For the text-containing cell, return its midpoint in [x, y] coordinate format. 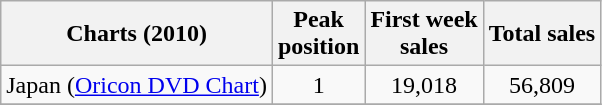
Total sales [542, 34]
56,809 [542, 85]
1 [318, 85]
Japan (Oricon DVD Chart) [137, 85]
Peakposition [318, 34]
19,018 [424, 85]
First weeksales [424, 34]
Charts (2010) [137, 34]
